Search for the cell housing the specified text and yield its [X, Y] center coordinate. 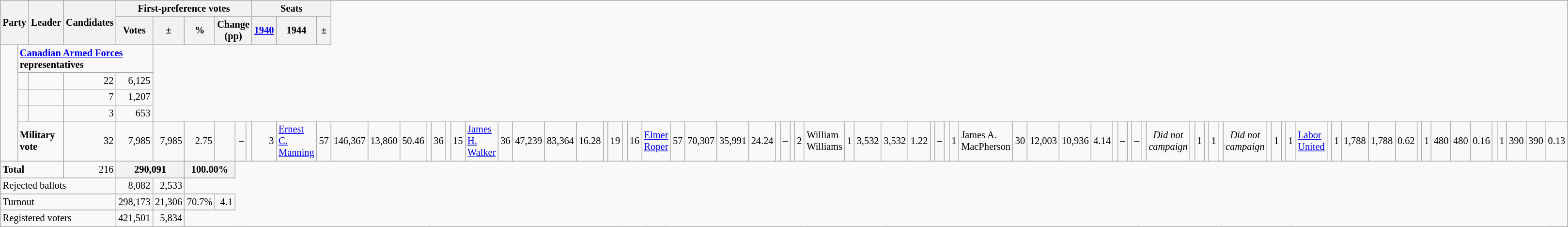
35,991 [733, 141]
% [200, 31]
16 [635, 141]
653 [134, 113]
146,367 [350, 141]
100.00% [210, 169]
1940 [264, 31]
Canadian Armed Forces representatives [85, 59]
4.1 [225, 202]
421,501 [134, 218]
Party [15, 22]
290,091 [150, 169]
0.13 [1557, 141]
2.75 [200, 141]
Rejected ballots [58, 186]
6,125 [134, 81]
30 [1020, 141]
2 [800, 141]
16.28 [590, 141]
Candidates [90, 22]
William Williams [824, 141]
Total [32, 169]
Leader [46, 22]
298,173 [134, 202]
Seats [292, 8]
First-preference votes [184, 8]
19 [615, 141]
216 [90, 169]
21,306 [169, 202]
5,834 [169, 218]
50.46 [413, 141]
James H. Walker [481, 141]
Turnout [58, 202]
James A. MacPherson [986, 141]
10,936 [1075, 141]
70.7% [200, 202]
47,239 [528, 141]
0.16 [1481, 141]
1.22 [919, 141]
83,364 [560, 141]
4.14 [1102, 141]
24.24 [762, 141]
1944 [296, 31]
13,860 [384, 141]
70,307 [701, 141]
Military vote [41, 141]
0.62 [1406, 141]
1,207 [134, 97]
Registered voters [58, 218]
32 [90, 141]
2,533 [169, 186]
Change (pp) [233, 31]
12,003 [1043, 141]
22 [90, 81]
8,082 [134, 186]
Labor United [1311, 141]
Votes [134, 31]
Elmer Roper [656, 141]
15 [458, 141]
Ernest C. Manning [296, 141]
7 [90, 97]
